Locate the cell with the specified text and output its [X, Y] center coordinate. 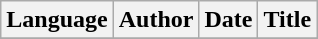
Language [57, 20]
Date [228, 20]
Author [156, 20]
Title [288, 20]
